Capture the cell that displays the provided text and extract its (x, y) central coordinate. 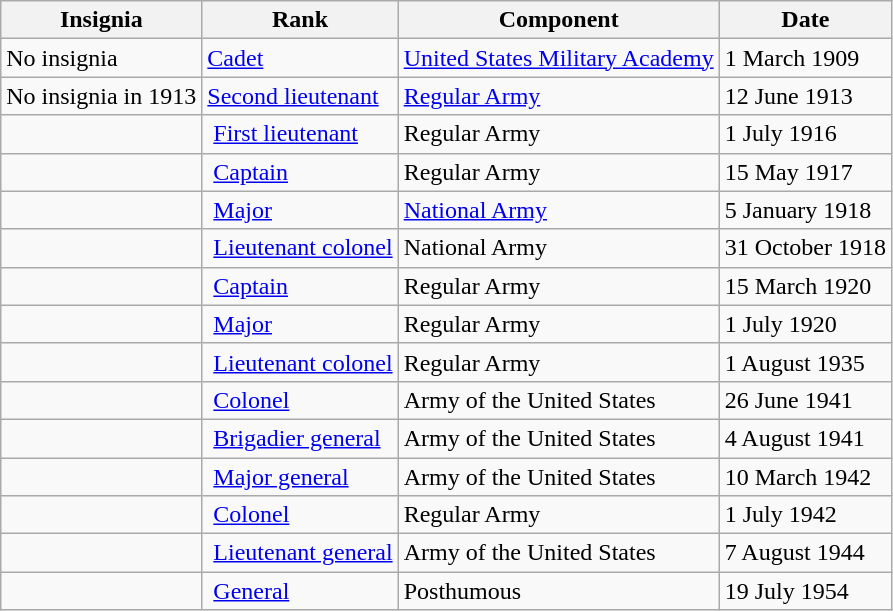
Component (558, 20)
1 July 1942 (805, 515)
No insignia (102, 58)
1 August 1935 (805, 362)
15 May 1917 (805, 172)
7 August 1944 (805, 553)
1 July 1920 (805, 324)
No insignia in 1913 (102, 96)
Brigadier general (300, 438)
Major general (300, 477)
5 January 1918 (805, 210)
15 March 1920 (805, 286)
Rank (300, 20)
1 March 1909 (805, 58)
12 June 1913 (805, 96)
Posthumous (558, 591)
General (300, 591)
10 March 1942 (805, 477)
1 July 1916 (805, 134)
Insignia (102, 20)
United States Military Academy (558, 58)
26 June 1941 (805, 400)
31 October 1918 (805, 248)
Lieutenant general (300, 553)
4 August 1941 (805, 438)
Date (805, 20)
Cadet (300, 58)
First lieutenant (300, 134)
Second lieutenant (300, 96)
19 July 1954 (805, 591)
